Extract the (X, Y) coordinate from the center of the cell holding the provided text.  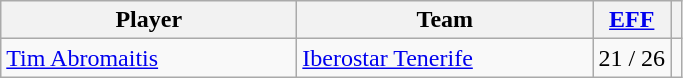
Iberostar Tenerife (445, 58)
Team (445, 20)
Player (149, 20)
EFF (632, 20)
Tim Abromaitis (149, 58)
21 / 26 (632, 58)
